Find where the given text appears and provide that cell's center as [x, y] coordinate. 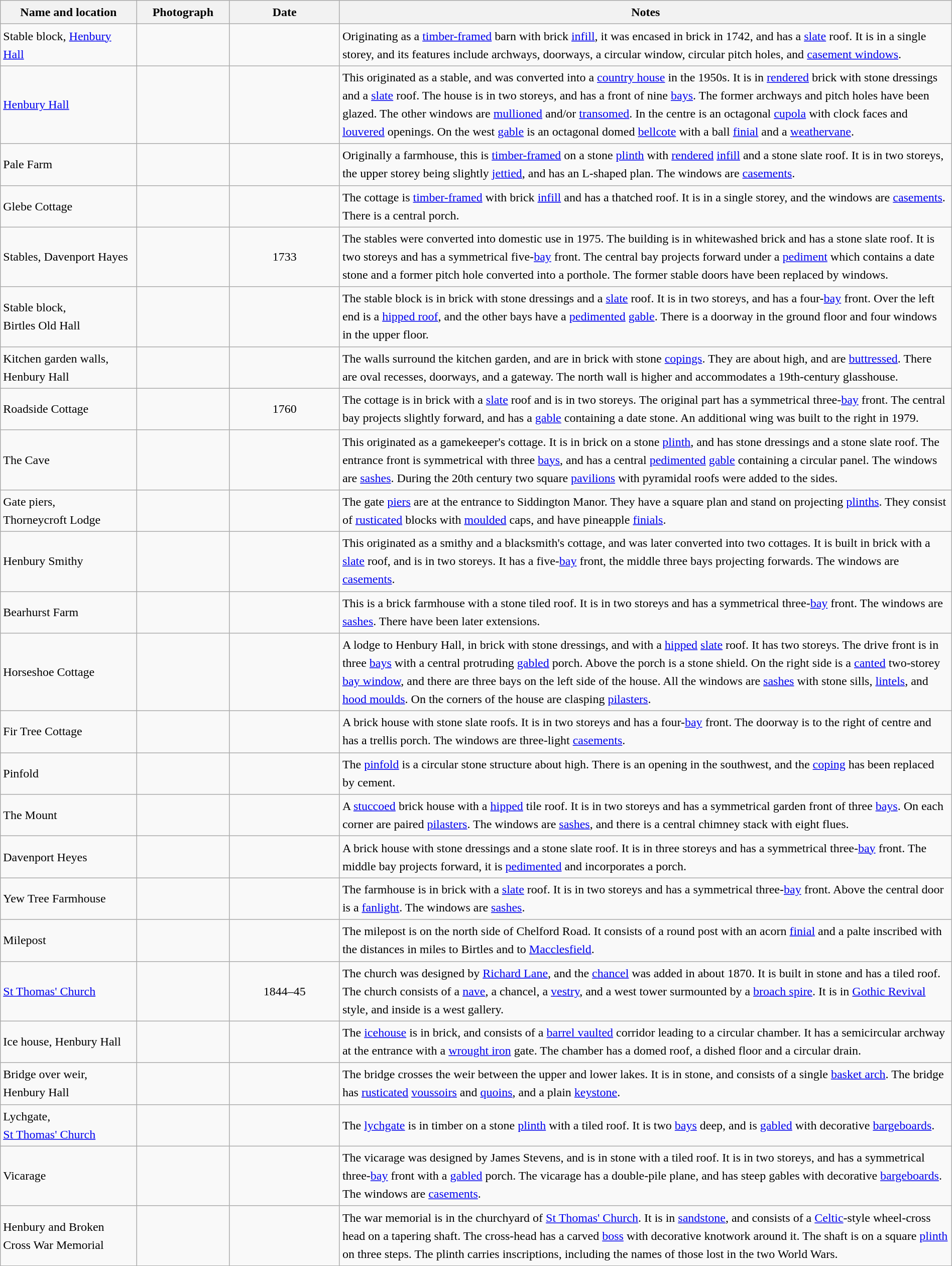
Stables, Davenport Hayes [68, 257]
Pinfold [68, 773]
Kitchen garden walls,Henbury Hall [68, 368]
Roadside Cottage [68, 409]
Bridge over weir,Henbury Hall [68, 1084]
Glebe Cottage [68, 206]
1760 [284, 409]
The pinfold is a circular stone structure about high. There is an opening in the southwest, and the coping has been replaced by cement. [646, 773]
Fir Tree Cottage [68, 732]
Ice house, Henbury Hall [68, 1042]
Stable block,Birtles Old Hall [68, 316]
Gate piers,Thorneycroft Lodge [68, 510]
The lychgate is in timber on a stone plinth with a tiled roof. It is two bays deep, and is gabled with decorative bargeboards. [646, 1125]
Davenport Heyes [68, 857]
Yew Tree Farmhouse [68, 899]
Photograph [183, 12]
Henbury and Broken Cross War Memorial [68, 1235]
Vicarage [68, 1176]
Bearhurst Farm [68, 613]
1733 [284, 257]
1844–45 [284, 991]
Horseshoe Cottage [68, 672]
Milepost [68, 940]
Henbury Hall [68, 104]
St Thomas' Church [68, 991]
Notes [646, 12]
Stable block, Henbury Hall [68, 45]
Henbury Smithy [68, 561]
Lychgate,St Thomas' Church [68, 1125]
Date [284, 12]
Name and location [68, 12]
Pale Farm [68, 165]
The Mount [68, 816]
The Cave [68, 460]
